Capture the cell that displays the provided text and extract its [x, y] central coordinate. 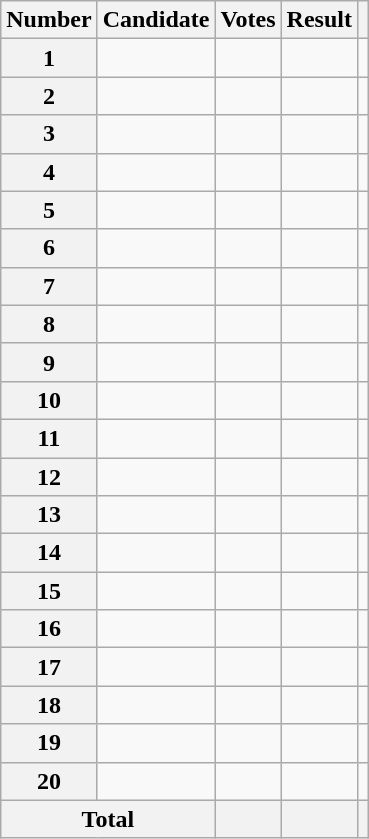
14 [49, 553]
Votes [248, 20]
6 [49, 248]
15 [49, 591]
18 [49, 705]
9 [49, 362]
12 [49, 477]
2 [49, 96]
10 [49, 400]
19 [49, 743]
20 [49, 781]
13 [49, 515]
8 [49, 324]
16 [49, 629]
3 [49, 134]
Result [319, 20]
4 [49, 172]
5 [49, 210]
Number [49, 20]
Total [108, 819]
7 [49, 286]
1 [49, 58]
Candidate [156, 20]
11 [49, 438]
17 [49, 667]
